Scan for the cell matching the given text and deliver its (X, Y) coordinate at center. 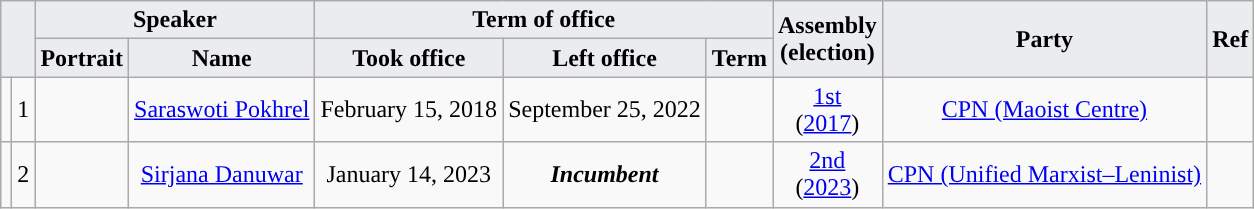
Assembly(election) (827, 39)
Incumbent (605, 174)
1st(2017) (827, 110)
2nd(2023) (827, 174)
Saraswoti Pokhrel (222, 110)
Speaker (175, 20)
September 25, 2022 (605, 110)
January 14, 2023 (409, 174)
Term of office (544, 20)
CPN (Unified Marxist–Leninist) (1044, 174)
Term (739, 58)
CPN (Maoist Centre) (1044, 110)
Name (222, 58)
Ref (1230, 39)
Took office (409, 58)
1 (24, 110)
Portrait (82, 58)
2 (24, 174)
Sirjana Danuwar (222, 174)
February 15, 2018 (409, 110)
Left office (605, 58)
Party (1044, 39)
